For the text-containing cell, return its midpoint in [X, Y] coordinate format. 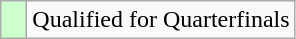
Qualified for Quarterfinals [161, 20]
